Locate the cell with the specified text and output its (x, y) center coordinate. 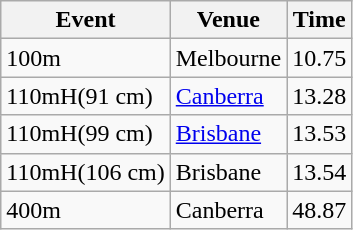
100m (86, 58)
10.75 (320, 58)
Time (320, 20)
110mH(91 cm) (86, 96)
13.53 (320, 134)
400m (86, 210)
13.28 (320, 96)
48.87 (320, 210)
110mH(106 cm) (86, 172)
Event (86, 20)
13.54 (320, 172)
Melbourne (228, 58)
Venue (228, 20)
110mH(99 cm) (86, 134)
